Output the (x, y) coordinate of the center of the cell containing the given text.  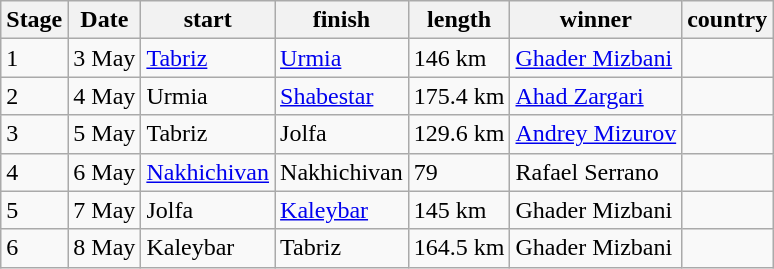
Ahad Zargari (596, 96)
finish (342, 20)
6 May (104, 172)
4 (34, 172)
7 May (104, 210)
8 May (104, 248)
Andrey Mizurov (596, 134)
175.4 km (459, 96)
79 (459, 172)
5 May (104, 134)
3 (34, 134)
145 km (459, 210)
6 (34, 248)
164.5 km (459, 248)
winner (596, 20)
129.6 km (459, 134)
length (459, 20)
Stage (34, 20)
1 (34, 58)
Shabestar (342, 96)
3 May (104, 58)
2 (34, 96)
country (728, 20)
start (208, 20)
Rafael Serrano (596, 172)
146 km (459, 58)
5 (34, 210)
4 May (104, 96)
Date (104, 20)
